Output the (X, Y) coordinate of the center of the cell containing the given text.  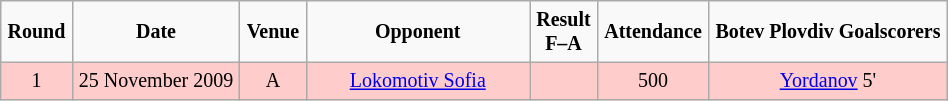
Attendance (652, 32)
Venue (273, 32)
Lokomotiv Sofia (418, 81)
25 November 2009 (156, 81)
ResultF–A (564, 32)
Opponent (418, 32)
Round (36, 32)
Botev Plovdiv Goalscorers (828, 32)
500 (652, 81)
Yordanov 5' (828, 81)
A (273, 81)
Date (156, 32)
1 (36, 81)
